Output the (x, y) coordinate of the center of the cell containing the given text.  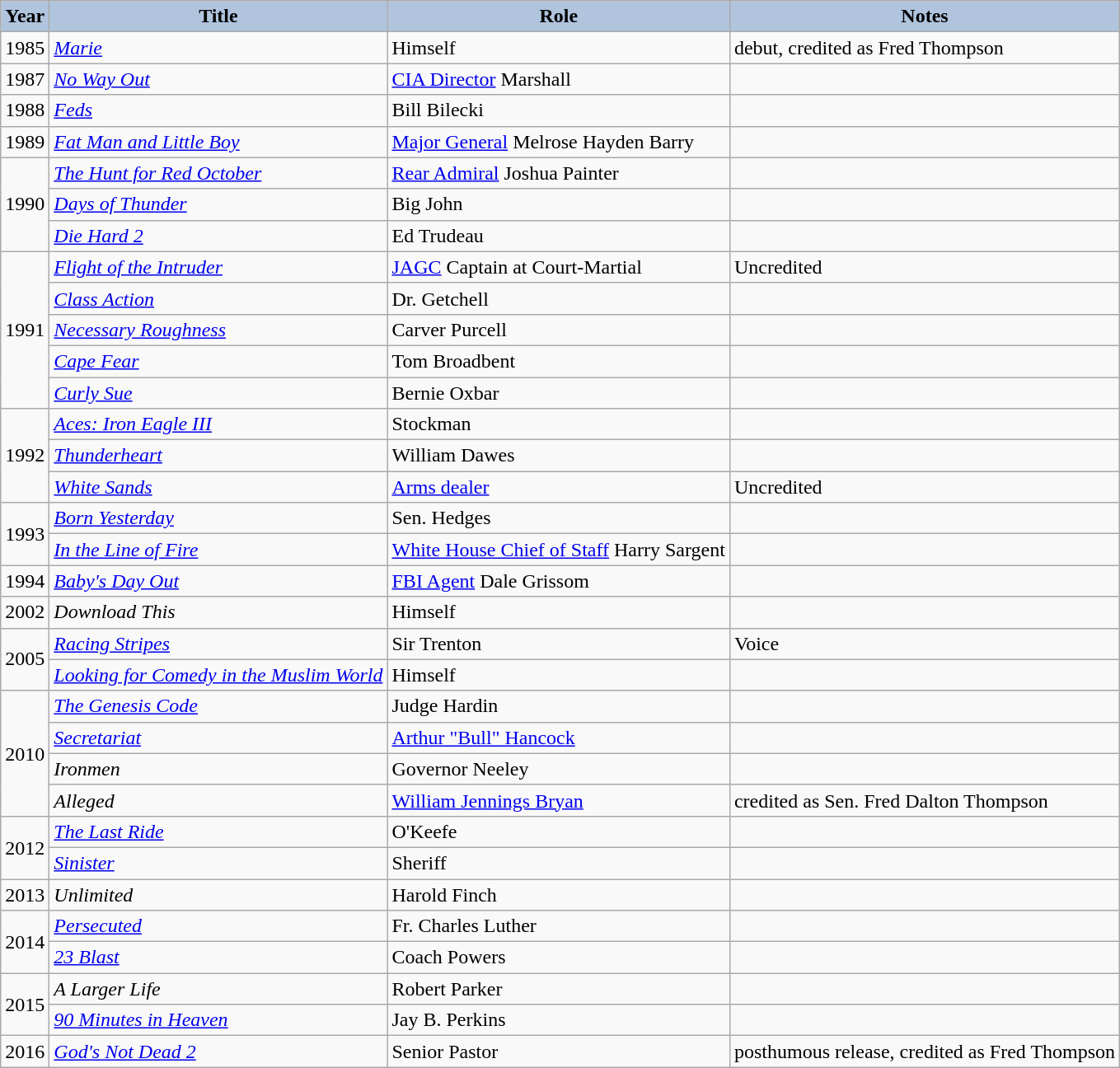
Sinister (218, 863)
2015 (25, 1005)
Dr. Getchell (559, 298)
Thunderheart (218, 456)
1990 (25, 204)
Persecuted (218, 926)
1992 (25, 456)
2014 (25, 942)
Secretariat (218, 738)
Fr. Charles Luther (559, 926)
2005 (25, 659)
William Dawes (559, 456)
posthumous release, credited as Fred Thompson (925, 1052)
Arms dealer (559, 487)
Curly Sue (218, 393)
God's Not Dead 2 (218, 1052)
Major General Melrose Hayden Barry (559, 142)
1993 (25, 534)
Aces: Iron Eagle III (218, 424)
White Sands (218, 487)
Judge Hardin (559, 706)
Born Yesterday (218, 518)
Sir Trenton (559, 644)
23 Blast (218, 958)
Alleged (218, 800)
Feds (218, 110)
1994 (25, 581)
The Hunt for Red October (218, 173)
Ironmen (218, 769)
Rear Admiral Joshua Painter (559, 173)
Title (218, 16)
The Last Ride (218, 831)
Carver Purcell (559, 330)
CIA Director Marshall (559, 79)
Robert Parker (559, 989)
Role (559, 16)
2002 (25, 612)
Fat Man and Little Boy (218, 142)
In the Line of Fire (218, 550)
credited as Sen. Fred Dalton Thompson (925, 800)
Sheriff (559, 863)
Governor Neeley (559, 769)
Big John (559, 204)
Class Action (218, 298)
No Way Out (218, 79)
Bill Bilecki (559, 110)
O'Keefe (559, 831)
2016 (25, 1052)
Notes (925, 16)
A Larger Life (218, 989)
Stockman (559, 424)
1985 (25, 48)
Arthur "Bull" Hancock (559, 738)
Unlimited (218, 894)
William Jennings Bryan (559, 800)
The Genesis Code (218, 706)
2012 (25, 847)
Marie (218, 48)
Cape Fear (218, 361)
Sen. Hedges (559, 518)
Download This (218, 612)
Tom Broadbent (559, 361)
1987 (25, 79)
1989 (25, 142)
Baby's Day Out (218, 581)
2013 (25, 894)
Necessary Roughness (218, 330)
Flight of the Intruder (218, 267)
1991 (25, 330)
White House Chief of Staff Harry Sargent (559, 550)
JAGC Captain at Court-Martial (559, 267)
Ed Trudeau (559, 236)
Racing Stripes (218, 644)
90 Minutes in Heaven (218, 1020)
Days of Thunder (218, 204)
Senior Pastor (559, 1052)
Die Hard 2 (218, 236)
Coach Powers (559, 958)
Bernie Oxbar (559, 393)
FBI Agent Dale Grissom (559, 581)
1988 (25, 110)
Looking for Comedy in the Muslim World (218, 675)
Voice (925, 644)
Jay B. Perkins (559, 1020)
Harold Finch (559, 894)
Year (25, 16)
2010 (25, 753)
debut, credited as Fred Thompson (925, 48)
